Return the [X, Y] coordinate for the center point of the cell that contains the specified text.  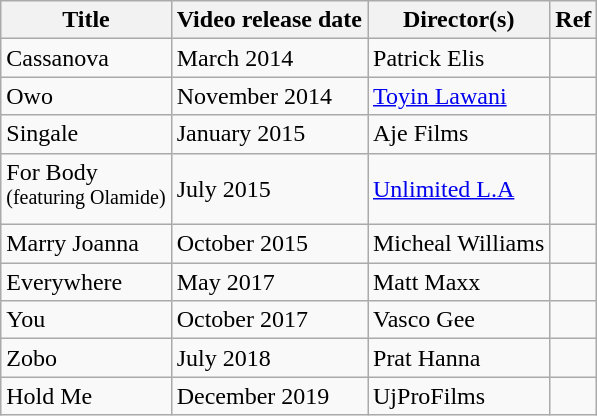
Aje Films [459, 134]
Marry Joanna [86, 244]
UjProFilms [459, 396]
Title [86, 20]
Hold Me [86, 396]
For Body(featuring Olamide) [86, 189]
December 2019 [269, 396]
Matt Maxx [459, 282]
Ref [574, 20]
Director(s) [459, 20]
July 2018 [269, 358]
Cassanova [86, 58]
Toyin Lawani [459, 96]
Unlimited L.A [459, 189]
Zobo [86, 358]
October 2017 [269, 320]
Patrick Elis [459, 58]
November 2014 [269, 96]
Everywhere [86, 282]
Micheal Williams [459, 244]
Singale [86, 134]
May 2017 [269, 282]
March 2014 [269, 58]
You [86, 320]
January 2015 [269, 134]
Vasco Gee [459, 320]
Prat Hanna [459, 358]
July 2015 [269, 189]
Video release date [269, 20]
October 2015 [269, 244]
Owo [86, 96]
